Search for the cell housing the specified text and yield its [X, Y] center coordinate. 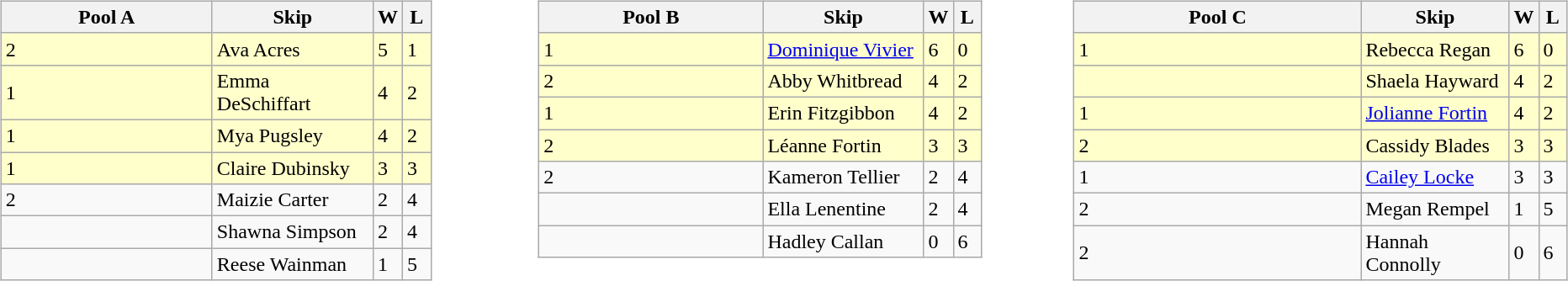
Maizie Carter [293, 200]
Hadley Callan [843, 241]
Pool A [106, 17]
Claire Dubinsky [293, 167]
Ava Acres [293, 49]
Rebecca Regan [1435, 49]
Jolianne Fortin [1435, 113]
Kameron Tellier [843, 178]
Erin Fitzgibbon [843, 113]
Pool B [651, 17]
Cassidy Blades [1435, 146]
Dominique Vivier [843, 49]
Shawna Simpson [293, 232]
Megan Rempel [1435, 209]
Hannah Connolly [1435, 252]
Cailey Locke [1435, 178]
Mya Pugsley [293, 135]
Reese Wainman [293, 264]
Emma DeSchiffart [293, 93]
Shaela Hayward [1435, 81]
Léanne Fortin [843, 146]
Pool C [1218, 17]
Abby Whitbread [843, 81]
Ella Lenentine [843, 209]
